Extract the (X, Y) coordinate from the center of the cell holding the provided text.  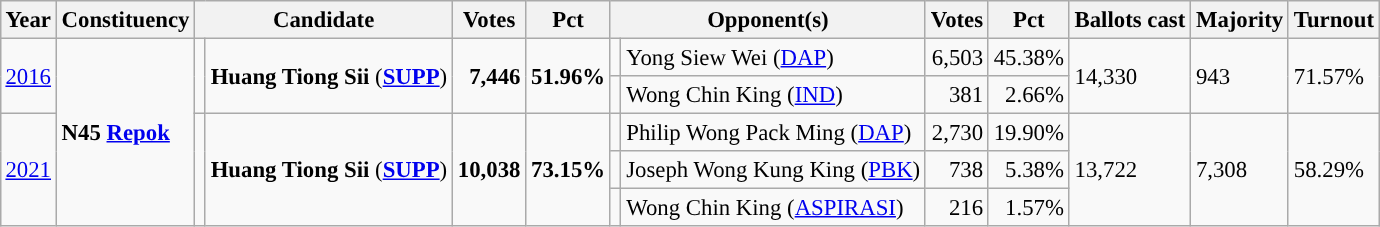
N45 Repok (125, 132)
2.66% (1028, 95)
216 (956, 208)
Philip Wong Pack Ming (DAP) (774, 133)
6,503 (956, 57)
Yong Siew Wei (DAP) (774, 57)
2,730 (956, 133)
Wong Chin King (IND) (774, 95)
14,330 (1130, 76)
73.15% (568, 170)
Wong Chin King (ASPIRASI) (774, 208)
Year (28, 20)
5.38% (1028, 170)
Majority (1240, 20)
58.29% (1334, 170)
Constituency (125, 20)
7,308 (1240, 170)
381 (956, 95)
Opponent(s) (768, 20)
51.96% (568, 76)
Ballots cast (1130, 20)
Joseph Wong Kung King (PBK) (774, 170)
Candidate (324, 20)
Turnout (1334, 20)
738 (956, 170)
7,446 (488, 76)
10,038 (488, 170)
943 (1240, 76)
2016 (28, 76)
13,722 (1130, 170)
2021 (28, 170)
1.57% (1028, 208)
71.57% (1334, 76)
45.38% (1028, 57)
19.90% (1028, 133)
